Pinpoint the cell where the given text exists, returning its [X, Y] midpoint coordinate. 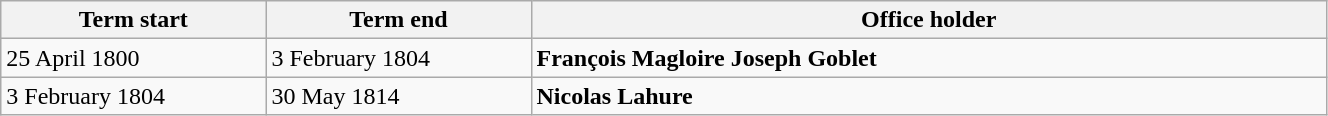
Term start [134, 20]
François Magloire Joseph Goblet [928, 58]
25 April 1800 [134, 58]
Nicolas Lahure [928, 96]
Term end [398, 20]
Office holder [928, 20]
30 May 1814 [398, 96]
